Scan for the cell matching the given text and deliver its [x, y] coordinate at center. 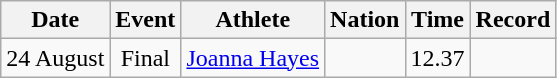
Date [56, 20]
Record [513, 20]
Event [146, 20]
Time [438, 20]
12.37 [438, 58]
Nation [365, 20]
Joanna Hayes [253, 58]
Athlete [253, 20]
24 August [56, 58]
Final [146, 58]
